Scan for the cell matching the given text and deliver its (x, y) coordinate at center. 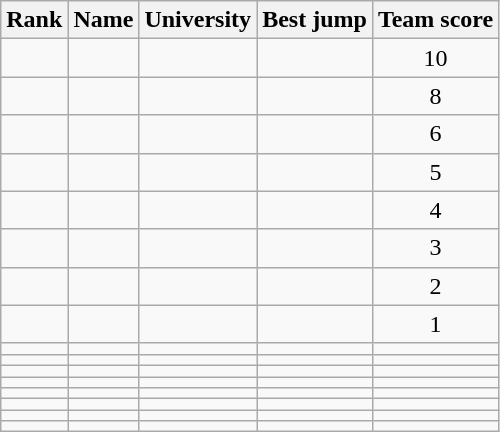
University (198, 20)
Rank (34, 20)
8 (435, 96)
4 (435, 210)
2 (435, 286)
1 (435, 324)
6 (435, 134)
10 (435, 58)
Name (104, 20)
Best jump (315, 20)
5 (435, 172)
3 (435, 248)
Team score (435, 20)
